Return [X, Y] of the center of cell containing provided text 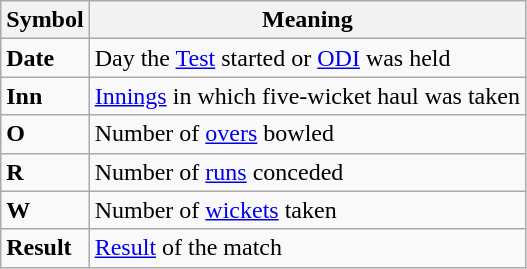
Number of runs conceded [307, 172]
Inn [45, 96]
R [45, 172]
Day the Test started or ODI was held [307, 58]
Number of overs bowled [307, 134]
Innings in which five-wicket haul was taken [307, 96]
Date [45, 58]
W [45, 210]
Number of wickets taken [307, 210]
Symbol [45, 20]
Result of the match [307, 248]
Result [45, 248]
Meaning [307, 20]
O [45, 134]
